Scan for the cell matching the given text and deliver its [X, Y] coordinate at center. 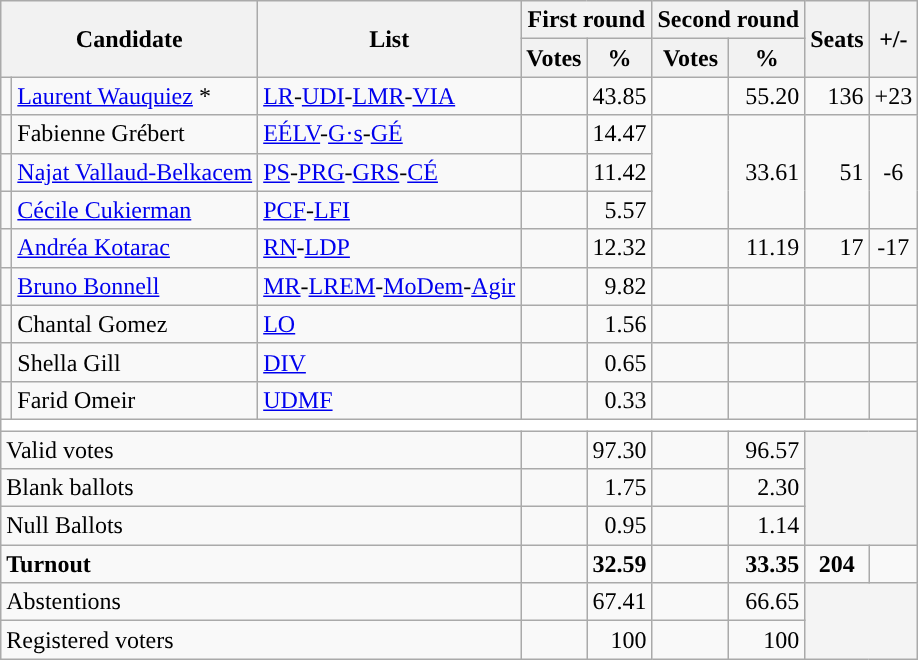
Abstentions [261, 602]
UDMF [390, 400]
67.41 [620, 602]
55.20 [767, 96]
-17 [894, 248]
Turnout [261, 564]
96.57 [767, 449]
List [390, 39]
11.19 [767, 248]
17 [837, 248]
14.47 [620, 134]
33.35 [767, 564]
MR-LREM-MoDem-Agir [390, 286]
51 [837, 172]
1.14 [767, 526]
Farid Omeir [135, 400]
204 [837, 564]
-6 [894, 172]
Seats [837, 39]
Bruno Bonnell [135, 286]
136 [837, 96]
1.56 [620, 324]
LR-UDI-LMR-VIA [390, 96]
PS-PRG-GRS-CÉ [390, 172]
12.32 [620, 248]
+23 [894, 96]
0.95 [620, 526]
DIV [390, 362]
Candidate [130, 39]
Valid votes [261, 449]
Blank ballots [261, 488]
Fabienne Grébert [135, 134]
First round [586, 20]
0.33 [620, 400]
PCF-LFI [390, 210]
Second round [728, 20]
EÉLV-G·s-GÉ [390, 134]
97.30 [620, 449]
1.75 [620, 488]
9.82 [620, 286]
Andréa Kotarac [135, 248]
33.61 [767, 172]
2.30 [767, 488]
+/- [894, 39]
LO [390, 324]
Chantal Gomez [135, 324]
32.59 [620, 564]
Registered voters [261, 640]
RN-LDP [390, 248]
0.65 [620, 362]
66.65 [767, 602]
5.57 [620, 210]
Cécile Cukierman [135, 210]
Najat Vallaud-Belkacem [135, 172]
Shella Gill [135, 362]
Null Ballots [261, 526]
11.42 [620, 172]
Laurent Wauquiez * [135, 96]
43.85 [620, 96]
